Capture the cell that displays the provided text and extract its (X, Y) central coordinate. 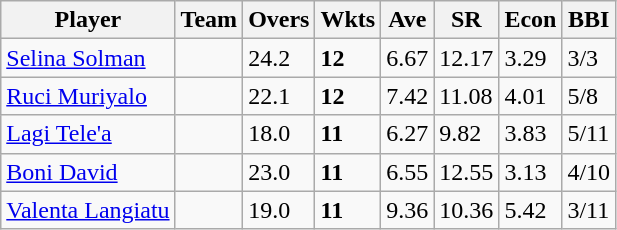
3.83 (530, 134)
3/3 (589, 58)
5/8 (589, 96)
Player (88, 20)
BBI (589, 20)
3/11 (589, 210)
10.36 (466, 210)
23.0 (279, 172)
4.01 (530, 96)
Ave (408, 20)
Team (209, 20)
9.36 (408, 210)
11.08 (466, 96)
Boni David (88, 172)
6.27 (408, 134)
7.42 (408, 96)
Ruci Muriyalo (88, 96)
Lagi Tele'a (88, 134)
Valenta Langiatu (88, 210)
4/10 (589, 172)
Selina Solman (88, 58)
9.82 (466, 134)
3.13 (530, 172)
12.17 (466, 58)
Wkts (348, 20)
Econ (530, 20)
5.42 (530, 210)
6.55 (408, 172)
3.29 (530, 58)
22.1 (279, 96)
SR (466, 20)
Overs (279, 20)
6.67 (408, 58)
5/11 (589, 134)
12.55 (466, 172)
24.2 (279, 58)
19.0 (279, 210)
18.0 (279, 134)
